Pinpoint the cell where the given text exists, returning its [X, Y] midpoint coordinate. 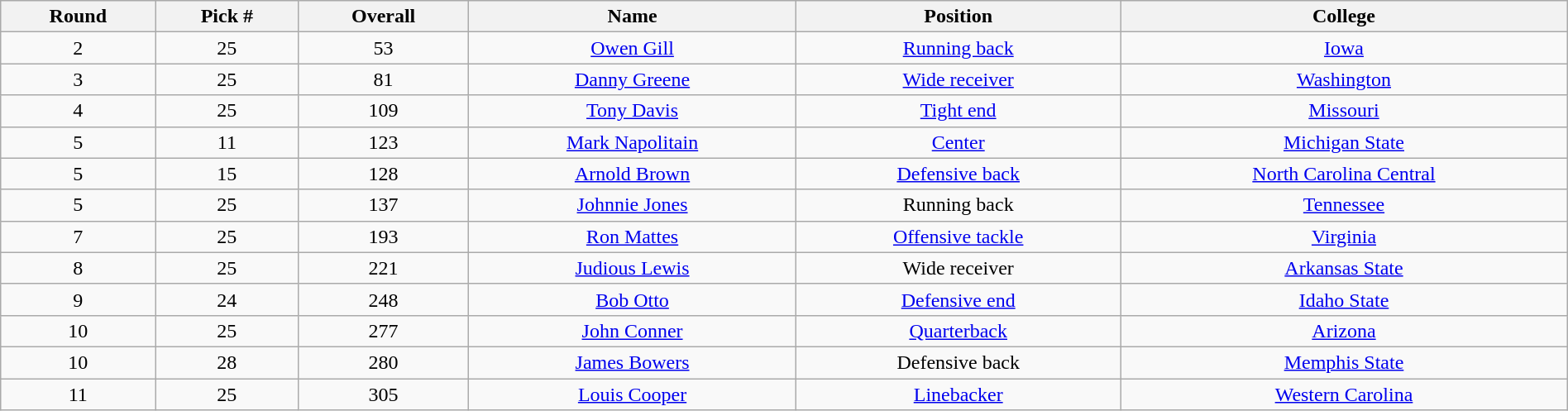
Overall [384, 17]
Owen Gill [632, 48]
Johnnie Jones [632, 205]
Arnold Brown [632, 174]
North Carolina Central [1345, 174]
193 [384, 237]
8 [78, 268]
7 [78, 237]
Pick # [227, 17]
Idaho State [1345, 299]
Name [632, 17]
Virginia [1345, 237]
Louis Cooper [632, 394]
Michigan State [1345, 142]
277 [384, 331]
Position [958, 17]
Ron Mattes [632, 237]
Bob Otto [632, 299]
53 [384, 48]
Judious Lewis [632, 268]
Defensive end [958, 299]
College [1345, 17]
109 [384, 111]
128 [384, 174]
Iowa [1345, 48]
81 [384, 79]
Arkansas State [1345, 268]
137 [384, 205]
Tight end [958, 111]
Tony Davis [632, 111]
Missouri [1345, 111]
15 [227, 174]
305 [384, 394]
28 [227, 362]
123 [384, 142]
Arizona [1345, 331]
Memphis State [1345, 362]
221 [384, 268]
Round [78, 17]
Quarterback [958, 331]
24 [227, 299]
Mark Napolitain [632, 142]
3 [78, 79]
9 [78, 299]
248 [384, 299]
Linebacker [958, 394]
2 [78, 48]
Danny Greene [632, 79]
Washington [1345, 79]
Offensive tackle [958, 237]
James Bowers [632, 362]
Tennessee [1345, 205]
4 [78, 111]
Western Carolina [1345, 394]
280 [384, 362]
John Conner [632, 331]
Center [958, 142]
